Scan for the cell matching the given text and deliver its [X, Y] coordinate at center. 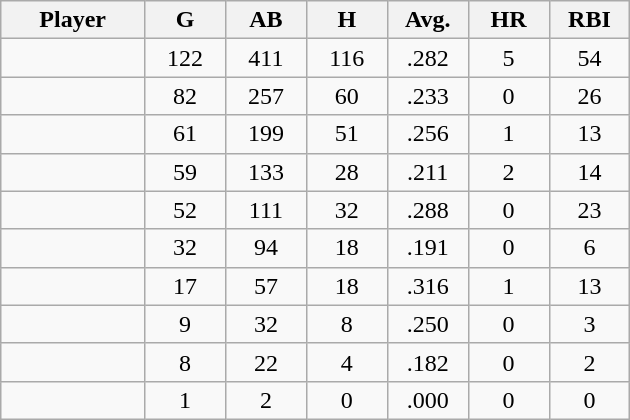
26 [590, 96]
82 [186, 96]
.256 [428, 134]
23 [590, 210]
RBI [590, 20]
116 [346, 58]
61 [186, 134]
G [186, 20]
5 [508, 58]
.282 [428, 58]
94 [266, 248]
.182 [428, 362]
57 [266, 286]
.233 [428, 96]
.191 [428, 248]
14 [590, 172]
17 [186, 286]
60 [346, 96]
.211 [428, 172]
3 [590, 324]
51 [346, 134]
22 [266, 362]
4 [346, 362]
59 [186, 172]
H [346, 20]
.250 [428, 324]
9 [186, 324]
.316 [428, 286]
122 [186, 58]
54 [590, 58]
133 [266, 172]
257 [266, 96]
111 [266, 210]
Avg. [428, 20]
Player [73, 20]
52 [186, 210]
.288 [428, 210]
6 [590, 248]
.000 [428, 400]
HR [508, 20]
411 [266, 58]
199 [266, 134]
28 [346, 172]
AB [266, 20]
